Output the (x, y) coordinate of the center of the cell containing the given text.  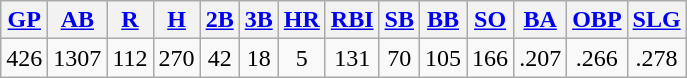
GP (24, 20)
426 (24, 58)
105 (442, 58)
RBI (352, 20)
AB (78, 20)
112 (130, 58)
BA (540, 20)
5 (302, 58)
270 (176, 58)
BB (442, 20)
18 (258, 58)
42 (220, 58)
R (130, 20)
OBP (597, 20)
166 (490, 58)
SO (490, 20)
1307 (78, 58)
HR (302, 20)
2B (220, 20)
.207 (540, 58)
131 (352, 58)
.266 (597, 58)
70 (399, 58)
3B (258, 20)
.278 (656, 58)
SB (399, 20)
H (176, 20)
SLG (656, 20)
